From the cell containing the given text, extract its center point as (X, Y) coordinate. 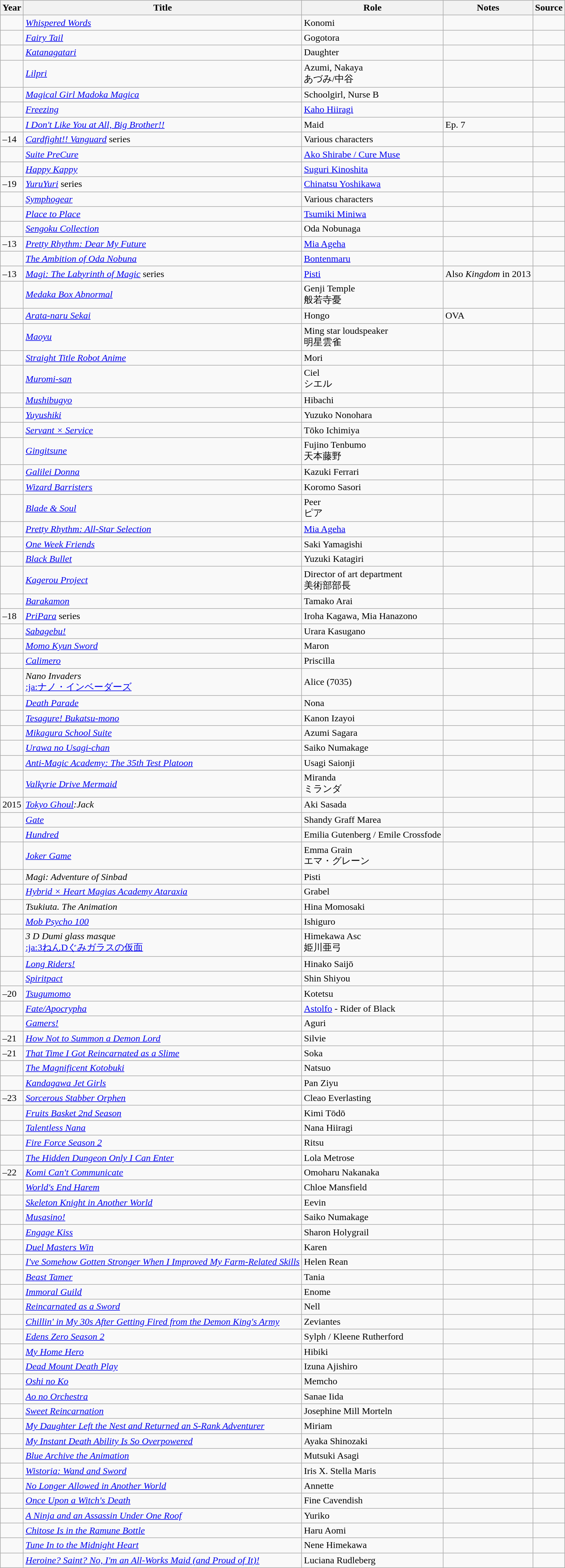
Karen (373, 1247)
Chinatsu Yoshikawa (373, 184)
Tania (373, 1277)
YuruYuri series (163, 184)
Hibachi (373, 400)
–20 (12, 994)
Ming star loudspeaker明星雲雀 (373, 337)
Wistoria: Wand and Sword (163, 1471)
Sabagebu! (163, 631)
Medaka Box Abnormal (163, 295)
I Don't Like You at All, Big Brother!! (163, 125)
Nell (373, 1307)
Sanae Iida (373, 1396)
Fire Force Season 2 (163, 1143)
Yuzuki Katagiri (373, 559)
Tōko Ichimiya (373, 430)
How Not to Summon a Demon Lord (163, 1038)
Blade & Soul (163, 508)
PriPara series (163, 616)
Izuna Ajishiro (373, 1366)
Fate/Apocrypha (163, 1009)
Helen Rean (373, 1262)
–23 (12, 1098)
Servant × Service (163, 430)
Blue Archive the Animation (163, 1456)
Ishiguro (373, 922)
Maid (373, 125)
–19 (12, 184)
Also Kingdom in 2013 (488, 273)
Iris X. Stella Maris (373, 1471)
Once Upon a Witch's Death (163, 1501)
Aguri (373, 1023)
Chitose Is in the Ramune Bottle (163, 1530)
Magi: The Labyrinth of Magic series (163, 273)
Pretty Rhythm: Dear My Future (163, 244)
Skeleton Knight in Another World (163, 1202)
One Week Friends (163, 544)
Emma Grainエマ・グレーン (373, 856)
Talentless Nana (163, 1128)
Yuzuko Nonohara (373, 415)
Pan Ziyu (373, 1083)
Sengoku Collection (163, 229)
Ayaka Shinozaki (373, 1441)
Long Riders! (163, 964)
3 D Dumi glass masque:ja:3ねんDぐみガラスの仮面 (163, 943)
Mikagura School Suite (163, 733)
Soka (373, 1053)
Dead Mount Death Play (163, 1366)
Natsuo (373, 1068)
Iroha Kagawa, Mia Hanazono (373, 616)
Memcho (373, 1381)
Hina Momosaki (373, 907)
Kagerou Project (163, 580)
Aki Sasada (373, 805)
The Ambition of Oda Nobuna (163, 259)
The Hidden Dungeon Only I Can Enter (163, 1158)
Mutsuki Asagi (373, 1456)
Anti-Magic Academy: The 35th Test Platoon (163, 763)
Musasino! (163, 1217)
Yuriko (373, 1515)
Komi Can't Communicate (163, 1173)
Tune In to the Midnight Heart (163, 1545)
Nano Invaders:ja:ナノ・インベーダーズ (163, 682)
Urara Kasugano (373, 631)
Straight Title Robot Anime (163, 358)
Astolfo - Rider of Black (373, 1009)
Yuyushiki (163, 415)
Momo Kyun Sword (163, 646)
Tesagure! Bukatsu-mono (163, 718)
Kanon Izayoi (373, 718)
Engage Kiss (163, 1232)
Kotetsu (373, 994)
Barakamon (163, 601)
Cielシエル (373, 379)
Hibiki (373, 1351)
Sweet Reincarnation (163, 1411)
Year (12, 8)
Tsumiki Miniwa (373, 214)
Magi: Adventure of Sinbad (163, 877)
Ep. 7 (488, 125)
Nona (373, 703)
Kazuki Ferrari (373, 472)
Usagi Saionji (373, 763)
Tamako Arai (373, 601)
Mori (373, 358)
Silvie (373, 1038)
Katanagatari (163, 53)
Sharon Holygrail (373, 1232)
Oda Nobunaga (373, 229)
Joker Game (163, 856)
Fruits Basket 2nd Season (163, 1113)
Hongo (373, 316)
Grabel (373, 892)
Annette (373, 1486)
A Ninja and an Assassin Under One Roof (163, 1515)
–18 (12, 616)
Daughter (373, 53)
No Longer Allowed in Another World (163, 1486)
Freezing (163, 110)
Suguri Kinoshita (373, 169)
Peerピア (373, 508)
Ao no Orchestra (163, 1396)
Chillin' in My 30s After Getting Fired from the Demon King's Army (163, 1322)
Alice (7035) (373, 682)
Emilia Gutenberg / Emile Crossfode (373, 835)
Reincarnated as a Sword (163, 1307)
Galilei Donna (163, 472)
World's End Harem (163, 1188)
Chloe Mansfield (373, 1188)
Enome (373, 1292)
Urawa no Usagi-chan (163, 748)
Azumi, Nakayaあづみ/中谷 (373, 74)
Oshi no Ko (163, 1381)
–14 (12, 139)
My Daughter Left the Nest and Returned an S-Rank Adventurer (163, 1426)
Gingitsune (163, 451)
Death Parade (163, 703)
Sylph / Kleene Rutherford (373, 1336)
That Time I Got Reincarnated as a Slime (163, 1053)
Gamers! (163, 1023)
Maoyu (163, 337)
Saki Yamagishi (373, 544)
Lilpri (163, 74)
The Magnificent Kotobuki (163, 1068)
Gogotora (373, 38)
Mushibugyo (163, 400)
Lola Metrose (373, 1158)
Maron (373, 646)
Nene Himekawa (373, 1545)
My Home Hero (163, 1351)
Shandy Graff Marea (373, 820)
Sorcerous Stabber Orphen (163, 1098)
Bontenmaru (373, 259)
Koromo Sasori (373, 487)
Tsukiuta. The Animation (163, 907)
2015 (12, 805)
Shin Shiyou (373, 979)
Fairy Tail (163, 38)
Mob Psycho 100 (163, 922)
Muromi-san (163, 379)
Title (163, 8)
Wizard Barristers (163, 487)
My Instant Death Ability Is So Overpowered (163, 1441)
Mirandaミランダ (373, 784)
Source (549, 8)
Schoolgirl, Nurse B (373, 95)
Hinako Saijō (373, 964)
Omoharu Nakanaka (373, 1173)
Arata-naru Sekai (163, 316)
Beast Tamer (163, 1277)
Himekawa Asc姫川亜弓 (373, 943)
Calimero (163, 661)
Director of art department美術部部長 (373, 580)
Azumi Sagara (373, 733)
Gate (163, 820)
Zeviantes (373, 1322)
Spiritpact (163, 979)
Role (373, 8)
Fine Cavendish (373, 1501)
Black Bullet (163, 559)
Kaho Hiiragi (373, 110)
Kimi Tōdō (373, 1113)
Tokyo Ghoul:Jack (163, 805)
Magical Girl Madoka Magica (163, 95)
Immoral Guild (163, 1292)
Tsugumomo (163, 994)
Haru Aomi (373, 1530)
Nana Hiiragi (373, 1128)
Hybrid × Heart Magias Academy Ataraxia (163, 892)
Luciana Rudleberg (373, 1560)
Pretty Rhythm: All-Star Selection (163, 529)
Whispered Words (163, 23)
–22 (12, 1173)
Hundred (163, 835)
Symphogear (163, 199)
Eevin (373, 1202)
Duel Masters Win (163, 1247)
Heroine? Saint? No, I'm an All-Works Maid (and Proud of It)! (163, 1560)
Genji Temple般若寺憂 (373, 295)
Happy Kappy (163, 169)
Valkyrie Drive Mermaid (163, 784)
Priscilla (373, 661)
Fujino Tenbumo天本藤野 (373, 451)
Ritsu (373, 1143)
Suite PreCure (163, 154)
Kandagawa Jet Girls (163, 1083)
Edens Zero Season 2 (163, 1336)
Ako Shirabe / Cure Muse (373, 154)
Miriam (373, 1426)
Konomi (373, 23)
Cardfight!! Vanguard series (163, 139)
I've Somehow Gotten Stronger When I Improved My Farm-Related Skills (163, 1262)
Josephine Mill Morteln (373, 1411)
Notes (488, 8)
Cleao Everlasting (373, 1098)
OVA (488, 316)
Place to Place (163, 214)
